Identify which cell holds the provided text, then report its (x, y) central coordinate. 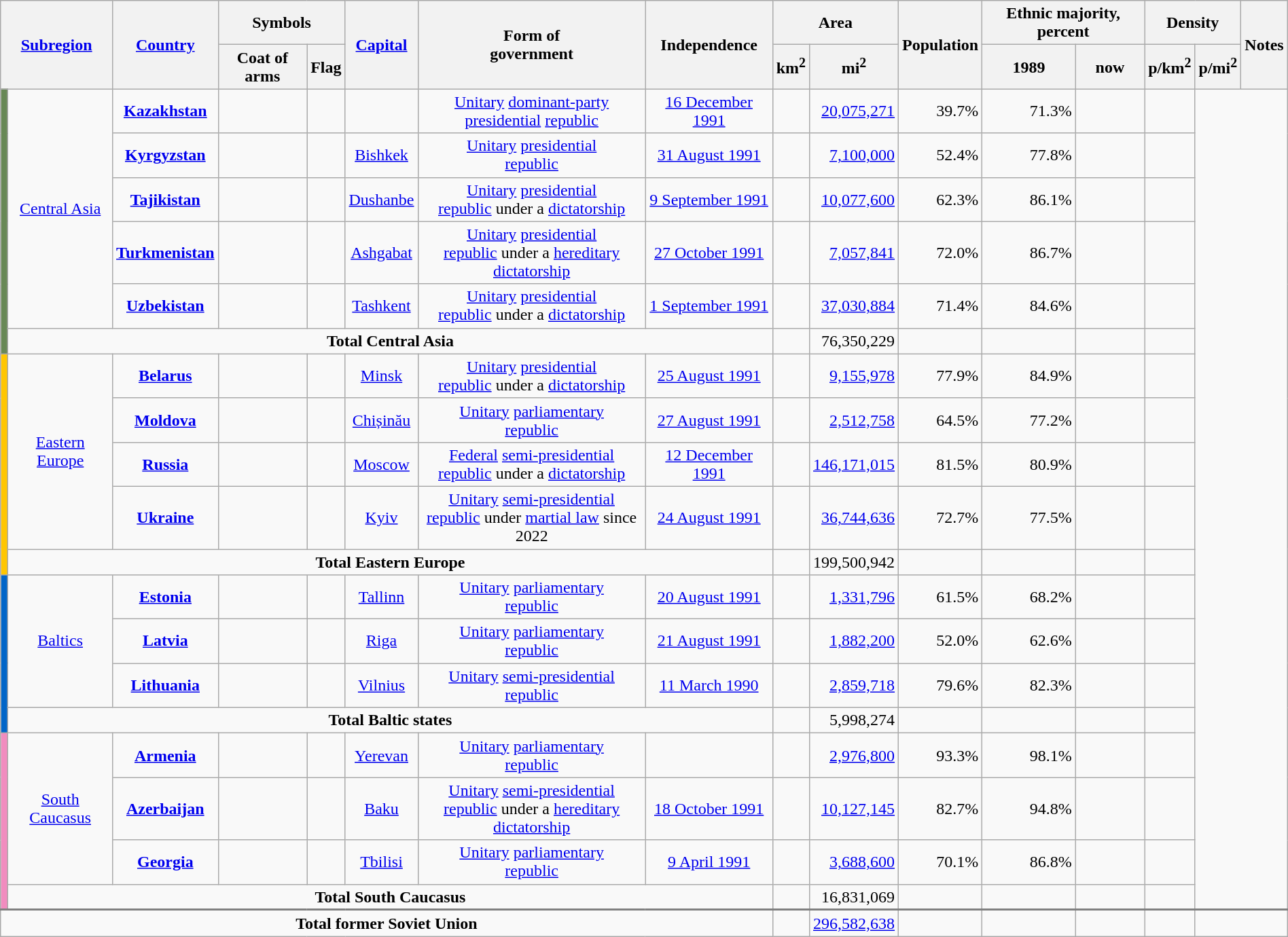
1,331,796 (855, 598)
70.1% (940, 862)
Bishkek (382, 155)
77.2% (1029, 420)
5,998,274 (855, 720)
76,350,229 (855, 341)
Baku (382, 809)
Total Central Asia (390, 341)
62.6% (1029, 641)
Minsk (382, 376)
77.9% (940, 376)
Uzbekistan (166, 306)
146,171,015 (855, 464)
71.3% (1029, 111)
Latvia (166, 641)
Tashkent (382, 306)
Chișinău (382, 420)
now (1110, 67)
Georgia (166, 862)
27 October 1991 (709, 253)
Baltics (60, 641)
94.8% (1029, 809)
61.5% (940, 598)
Population (940, 45)
9 April 1991 (709, 862)
Vilnius (382, 686)
77.5% (1029, 517)
South Caucasus (60, 809)
Kazakhstan (166, 111)
Total former Soviet Union (387, 923)
Density (1193, 23)
Tajikistan (166, 200)
12 December 1991 (709, 464)
52.4% (940, 155)
Tallinn (382, 598)
Symbols (281, 23)
Kyiv (382, 517)
24 August 1991 (709, 517)
Moscow (382, 464)
64.5% (940, 420)
Unitary presidentialrepublic under a hereditarydictatorship (531, 253)
Unitary semi-presidentialrepublic (531, 686)
Estonia (166, 598)
2,512,758 (855, 420)
86.8% (1029, 862)
36,744,636 (855, 517)
72.0% (940, 253)
80.9% (1029, 464)
2,976,800 (855, 755)
86.7% (1029, 253)
Dushanbe (382, 200)
Lithuania (166, 686)
10,127,145 (855, 809)
Kyrgyzstan (166, 155)
20,075,271 (855, 111)
296,582,638 (855, 923)
Eastern Europe (60, 451)
79.6% (940, 686)
86.1% (1029, 200)
Ethnic majority, percent (1064, 23)
Unitary semi-presidentialrepublic under a hereditarydictatorship (531, 809)
7,100,000 (855, 155)
37,030,884 (855, 306)
Riga (382, 641)
Coat of arms (262, 67)
21 August 1991 (709, 641)
Federal semi-presidentialrepublic under a dictatorship (531, 464)
Independence (709, 45)
84.6% (1029, 306)
81.5% (940, 464)
1989 (1029, 67)
Capital (382, 45)
Total Baltic states (390, 720)
16 December 1991 (709, 111)
Form ofgovernment (531, 45)
Turkmenistan (166, 253)
Armenia (166, 755)
1 September 1991 (709, 306)
Belarus (166, 376)
Ashgabat (382, 253)
Area (836, 23)
71.4% (940, 306)
Ukraine (166, 517)
77.8% (1029, 155)
27 August 1991 (709, 420)
52.0% (940, 641)
68.2% (1029, 598)
9 September 1991 (709, 200)
18 October 1991 (709, 809)
2,859,718 (855, 686)
km2 (791, 67)
Tbilisi (382, 862)
25 August 1991 (709, 376)
Unitary dominant-partypresidential republic (531, 111)
9,155,978 (855, 376)
31 August 1991 (709, 155)
84.9% (1029, 376)
62.3% (940, 200)
Central Asia (60, 208)
p/km2 (1170, 67)
Russia (166, 464)
Yerevan (382, 755)
93.3% (940, 755)
Subregion (57, 45)
1,882,200 (855, 641)
11 March 1990 (709, 686)
Moldova (166, 420)
72.7% (940, 517)
82.7% (940, 809)
Flag (326, 67)
Country (166, 45)
16,831,069 (855, 897)
3,688,600 (855, 862)
Unitary semi-presidentialrepublic under martial law since 2022 (531, 517)
Total South Caucasus (390, 897)
98.1% (1029, 755)
Azerbaijan (166, 809)
Unitary presidentialrepublic (531, 155)
199,500,942 (855, 562)
20 August 1991 (709, 598)
Notes (1264, 45)
Total Eastern Europe (390, 562)
82.3% (1029, 686)
7,057,841 (855, 253)
10,077,600 (855, 200)
39.7% (940, 111)
p/mi2 (1218, 67)
mi2 (855, 67)
